Search for the cell housing the specified text and yield its [x, y] center coordinate. 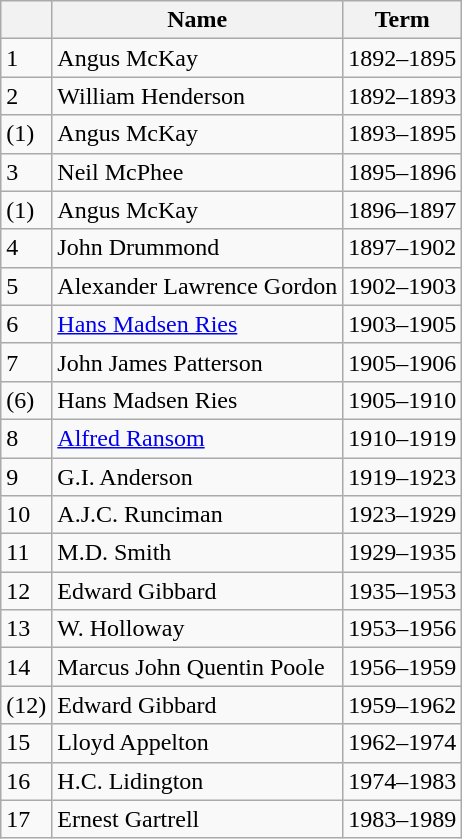
M.D. Smith [198, 553]
A.J.C. Runciman [198, 515]
16 [26, 781]
Marcus John Quentin Poole [198, 667]
1905–1910 [402, 400]
Alexander Lawrence Gordon [198, 286]
1902–1903 [402, 286]
1896–1897 [402, 210]
1959–1962 [402, 705]
William Henderson [198, 96]
Alfred Ransom [198, 438]
4 [26, 248]
1919–1923 [402, 477]
1892–1893 [402, 96]
1929–1935 [402, 553]
10 [26, 515]
1956–1959 [402, 667]
2 [26, 96]
G.I. Anderson [198, 477]
1 [26, 58]
1974–1983 [402, 781]
1983–1989 [402, 819]
Lloyd Appelton [198, 743]
John Drummond [198, 248]
1897–1902 [402, 248]
1895–1896 [402, 172]
H.C. Lidington [198, 781]
3 [26, 172]
(6) [26, 400]
1910–1919 [402, 438]
1962–1974 [402, 743]
Name [198, 20]
12 [26, 591]
1893–1895 [402, 134]
1903–1905 [402, 324]
1935–1953 [402, 591]
Neil McPhee [198, 172]
7 [26, 362]
9 [26, 477]
John James Patterson [198, 362]
1905–1906 [402, 362]
W. Holloway [198, 629]
Ernest Gartrell [198, 819]
1923–1929 [402, 515]
13 [26, 629]
1953–1956 [402, 629]
17 [26, 819]
6 [26, 324]
15 [26, 743]
5 [26, 286]
11 [26, 553]
8 [26, 438]
1892–1895 [402, 58]
Term [402, 20]
(12) [26, 705]
14 [26, 667]
